Capture the cell that displays the provided text and extract its [X, Y] central coordinate. 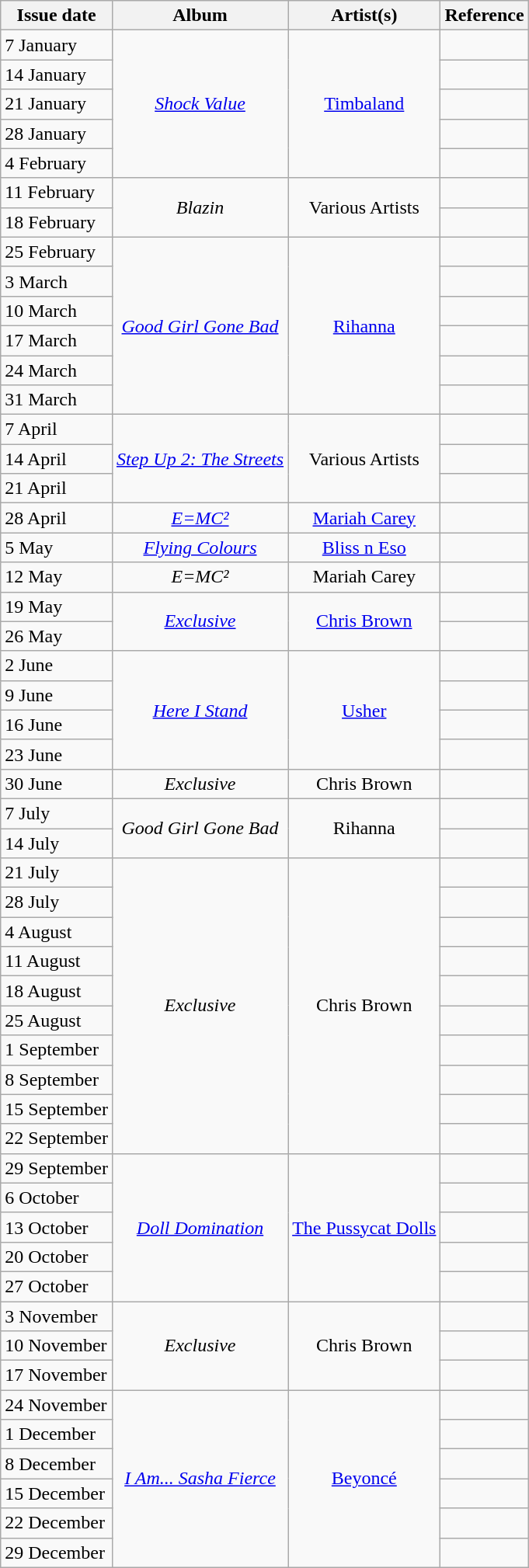
8 September [57, 1080]
29 December [57, 1552]
22 December [57, 1523]
Artist(s) [364, 16]
7 July [57, 813]
2 June [57, 666]
3 November [57, 1316]
22 September [57, 1139]
23 June [57, 754]
15 December [57, 1493]
28 April [57, 518]
30 June [57, 784]
7 January [57, 45]
Here I Stand [200, 710]
29 September [57, 1168]
26 May [57, 636]
I Am... Sasha Fierce [200, 1479]
15 September [57, 1109]
13 October [57, 1227]
28 July [57, 902]
24 March [57, 370]
7 April [57, 429]
18 February [57, 222]
11 February [57, 193]
4 August [57, 932]
Step Up 2: The Streets [200, 459]
8 December [57, 1464]
17 March [57, 340]
25 February [57, 252]
17 November [57, 1375]
18 August [57, 991]
21 July [57, 873]
16 June [57, 725]
27 October [57, 1286]
1 September [57, 1050]
Issue date [57, 16]
25 August [57, 1020]
Timbaland [364, 104]
28 January [57, 134]
4 February [57, 163]
Reference [485, 16]
5 May [57, 548]
10 November [57, 1346]
14 April [57, 459]
10 March [57, 311]
12 May [57, 577]
The Pussycat Dolls [364, 1227]
21 January [57, 104]
14 January [57, 75]
31 March [57, 400]
20 October [57, 1257]
Shock Value [200, 104]
Album [200, 16]
Flying Colours [200, 548]
1 December [57, 1434]
21 April [57, 488]
Usher [364, 710]
11 August [57, 961]
Blazin [200, 207]
Bliss n Eso [364, 548]
24 November [57, 1405]
3 March [57, 281]
14 July [57, 843]
Beyoncé [364, 1479]
9 June [57, 695]
Doll Domination [200, 1227]
19 May [57, 607]
6 October [57, 1198]
